Locate the cell with the specified text and output its (x, y) center coordinate. 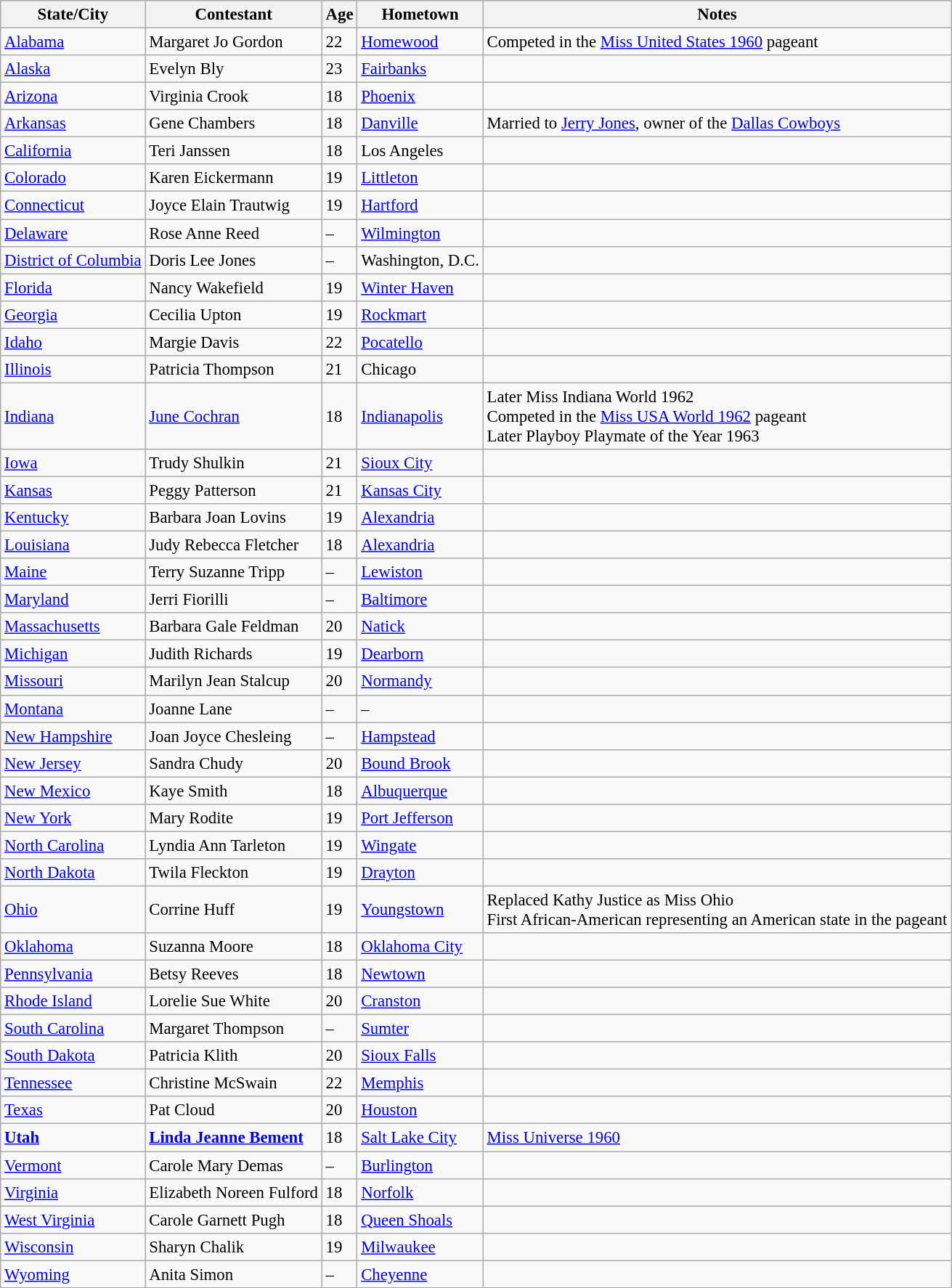
Iowa (73, 463)
Joan Joyce Chesleing (234, 736)
Fairbanks (420, 69)
Cecilia Upton (234, 314)
Arkansas (73, 123)
Phoenix (420, 97)
Teri Janssen (234, 151)
Joyce Elain Trautwig (234, 205)
Kaye Smith (234, 791)
Competed in the Miss United States 1960 pageant (717, 42)
Pat Cloud (234, 1110)
Contestant (234, 15)
Hampstead (420, 736)
Chicago (420, 370)
Ohio (73, 909)
Wingate (420, 845)
Alaska (73, 69)
Georgia (73, 314)
Maryland (73, 600)
Bound Brook (420, 763)
Connecticut (73, 205)
Betsy Reeves (234, 974)
New York (73, 818)
Winter Haven (420, 288)
Terry Suzanne Tripp (234, 572)
23 (340, 69)
Peggy Patterson (234, 490)
Tennessee (73, 1083)
West Virginia (73, 1220)
Nancy Wakefield (234, 288)
Evelyn Bly (234, 69)
Memphis (420, 1083)
Montana (73, 709)
Kansas (73, 490)
Karen Eickermann (234, 178)
Massachusetts (73, 627)
Judy Rebecca Fletcher (234, 545)
Margie Davis (234, 342)
Natick (420, 627)
Oklahoma (73, 947)
Littleton (420, 178)
Normandy (420, 682)
New Mexico (73, 791)
Virginia Crook (234, 97)
Burlington (420, 1165)
Lyndia Ann Tarleton (234, 845)
South Carolina (73, 1029)
Mary Rodite (234, 818)
Replaced Kathy Justice as Miss OhioFirst African-American representing an American state in the pageant (717, 909)
Barbara Gale Feldman (234, 627)
Christine McSwain (234, 1083)
California (73, 151)
Barbara Joan Lovins (234, 518)
Norfolk (420, 1192)
North Carolina (73, 845)
Rhode Island (73, 1001)
Anita Simon (234, 1274)
Wilmington (420, 233)
Youngstown (420, 909)
Colorado (73, 178)
Carole Mary Demas (234, 1165)
Sumter (420, 1029)
Sandra Chudy (234, 763)
Hometown (420, 15)
Notes (717, 15)
Age (340, 15)
Arizona (73, 97)
Margaret Jo Gordon (234, 42)
Louisiana (73, 545)
Texas (73, 1110)
State/City (73, 15)
Rose Anne Reed (234, 233)
Albuquerque (420, 791)
Idaho (73, 342)
Houston (420, 1110)
Wyoming (73, 1274)
Sioux City (420, 463)
Delaware (73, 233)
Margaret Thompson (234, 1029)
Washington, D.C. (420, 260)
Suzanna Moore (234, 947)
New Jersey (73, 763)
Marilyn Jean Stalcup (234, 682)
Doris Lee Jones (234, 260)
June Cochran (234, 416)
Missouri (73, 682)
Pennsylvania (73, 974)
Pocatello (420, 342)
Lewiston (420, 572)
Vermont (73, 1165)
Carole Garnett Pugh (234, 1220)
Baltimore (420, 600)
Judith Richards (234, 654)
Later Miss Indiana World 1962Competed in the Miss USA World 1962 pageantLater Playboy Playmate of the Year 1963 (717, 416)
Lorelie Sue White (234, 1001)
Los Angeles (420, 151)
Alabama (73, 42)
Maine (73, 572)
Newtown (420, 974)
Indianapolis (420, 416)
Drayton (420, 873)
Homewood (420, 42)
Oklahoma City (420, 947)
Elizabeth Noreen Fulford (234, 1192)
Port Jefferson (420, 818)
Indiana (73, 416)
Salt Lake City (420, 1138)
Sharyn Chalik (234, 1247)
Jerri Fiorilli (234, 600)
District of Columbia (73, 260)
Virginia (73, 1192)
Kentucky (73, 518)
Sioux Falls (420, 1056)
New Hampshire (73, 736)
Gene Chambers (234, 123)
Florida (73, 288)
Utah (73, 1138)
Corrine Huff (234, 909)
Hartford (420, 205)
Cheyenne (420, 1274)
Wisconsin (73, 1247)
Illinois (73, 370)
Queen Shoals (420, 1220)
Twila Fleckton (234, 873)
Dearborn (420, 654)
Married to Jerry Jones, owner of the Dallas Cowboys (717, 123)
Linda Jeanne Bement (234, 1138)
Miss Universe 1960 (717, 1138)
Michigan (73, 654)
Patricia Klith (234, 1056)
South Dakota (73, 1056)
Patricia Thompson (234, 370)
Cranston (420, 1001)
Milwaukee (420, 1247)
Rockmart (420, 314)
Trudy Shulkin (234, 463)
Danville (420, 123)
Joanne Lane (234, 709)
Kansas City (420, 490)
North Dakota (73, 873)
